Return the [X, Y] coordinate for the center point of the cell that contains the specified text.  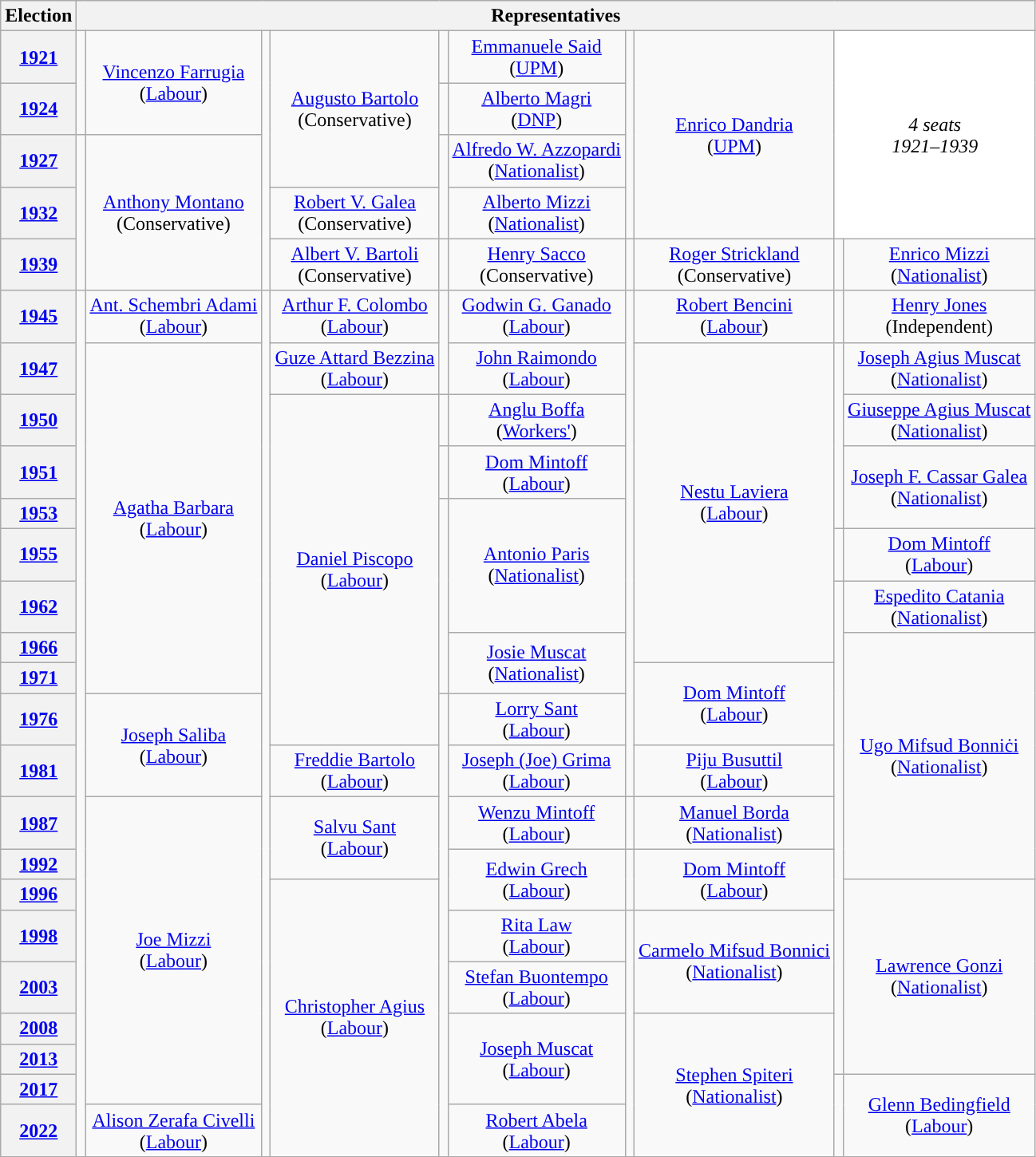
Rita Law(Labour) [536, 935]
Godwin G. Ganado(Labour) [536, 316]
Albert V. Bartoli(Conservative) [354, 265]
2017 [38, 1089]
1998 [38, 935]
Manuel Borda(Nationalist) [734, 823]
1992 [38, 864]
Joseph Saliba(Labour) [174, 745]
1966 [38, 648]
Josie Muscat(Nationalist) [536, 663]
Espedito Catania(Nationalist) [939, 606]
Daniel Piscopo(Labour) [354, 570]
Stephen Spiteri(Nationalist) [734, 1085]
1921 [38, 57]
1962 [38, 606]
Joe Mizzi(Labour) [174, 951]
Guze Attard Bezzina(Labour) [354, 369]
Arthur F. Colombo(Labour) [354, 316]
2022 [38, 1130]
1996 [38, 894]
4 seats1921–1939 [934, 135]
Antonio Paris(Nationalist) [536, 565]
1950 [38, 420]
Vincenzo Farrugia(Labour) [174, 83]
Anglu Boffa(Workers') [536, 420]
Election [38, 16]
Carmelo Mifsud Bonnici(Nationalist) [734, 962]
2003 [38, 988]
Emmanuele Said(UPM) [536, 57]
Representatives [556, 16]
Alison Zerafa Civelli(Labour) [174, 1130]
1971 [38, 678]
1932 [38, 212]
1939 [38, 265]
Nestu Laviera(Labour) [734, 503]
Ugo Mifsud Bonniċi(Nationalist) [939, 756]
1947 [38, 369]
John Raimondo(Labour) [536, 369]
Wenzu Mintoff(Labour) [536, 823]
Ant. Schembri Adami(Labour) [174, 316]
Christopher Agius(Labour) [354, 1018]
Edwin Grech(Labour) [536, 879]
1945 [38, 316]
Robert Abela(Labour) [536, 1130]
Henry Jones(Independent) [939, 316]
Alfredo W. Azzopardi(Nationalist) [536, 161]
Enrico Mizzi(Nationalist) [939, 265]
Alberto Magri(DNP) [536, 109]
Stefan Buontempo(Labour) [536, 988]
Henry Sacco(Conservative) [536, 265]
1981 [38, 771]
Anthony Montano(Conservative) [174, 212]
Salvu Sant(Labour) [354, 838]
1987 [38, 823]
Joseph F. Cassar Galea(Nationalist) [939, 487]
Joseph Agius Muscat(Nationalist) [939, 369]
Alberto Mizzi(Nationalist) [536, 212]
Robert Bencini(Labour) [734, 316]
Freddie Bartolo(Labour) [354, 771]
1976 [38, 720]
2013 [38, 1059]
Enrico Dandria(UPM) [734, 135]
1924 [38, 109]
Augusto Bartolo(Conservative) [354, 109]
Agatha Barbara(Labour) [174, 518]
Glenn Bedingfield(Labour) [939, 1116]
Joseph (Joe) Grima(Labour) [536, 771]
1927 [38, 161]
Joseph Muscat(Labour) [536, 1059]
Robert V. Galea(Conservative) [354, 212]
Lorry Sant(Labour) [536, 720]
Lawrence Gonzi(Nationalist) [939, 977]
1955 [38, 554]
1953 [38, 513]
1951 [38, 472]
2008 [38, 1029]
Giuseppe Agius Muscat(Nationalist) [939, 420]
Roger Strickland(Conservative) [734, 265]
Piju Busuttil(Labour) [734, 771]
